Output the (x, y) coordinate of the center of the cell containing the given text.  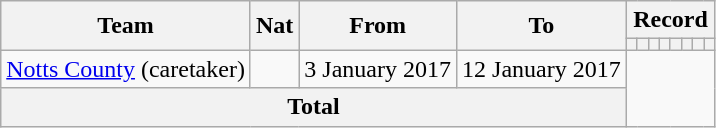
12 January 2017 (542, 69)
Total (314, 107)
To (542, 26)
3 January 2017 (378, 69)
Team (126, 26)
Record (670, 20)
Notts County (caretaker) (126, 69)
From (378, 26)
Nat (274, 26)
